Output the [X, Y] coordinate of the center of the cell containing the given text.  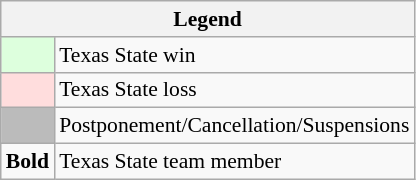
Texas State win [234, 55]
Texas State team member [234, 162]
Postponement/Cancellation/Suspensions [234, 126]
Bold [28, 162]
Legend [208, 19]
Texas State loss [234, 90]
